Search for the cell housing the specified text and yield its [X, Y] center coordinate. 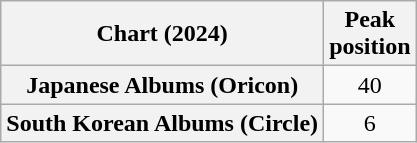
South Korean Albums (Circle) [162, 123]
6 [370, 123]
Chart (2024) [162, 34]
40 [370, 85]
Peakposition [370, 34]
Japanese Albums (Oricon) [162, 85]
